Capture the cell that displays the provided text and extract its (X, Y) central coordinate. 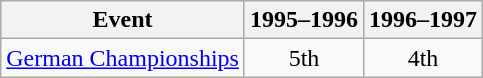
5th (304, 58)
1996–1997 (424, 20)
1995–1996 (304, 20)
4th (424, 58)
Event (123, 20)
German Championships (123, 58)
